Capture the cell that displays the provided text and extract its [x, y] central coordinate. 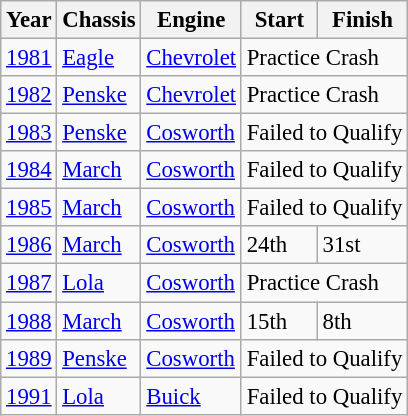
Year [29, 20]
Eagle [99, 58]
1987 [29, 283]
1981 [29, 58]
1988 [29, 321]
Chassis [99, 20]
1984 [29, 170]
Engine [191, 20]
1986 [29, 245]
1983 [29, 133]
Start [279, 20]
1982 [29, 95]
1989 [29, 358]
Buick [191, 396]
8th [362, 321]
31st [362, 245]
1985 [29, 208]
1991 [29, 396]
15th [279, 321]
Finish [362, 20]
24th [279, 245]
